Identify which cell holds the provided text, then report its [X, Y] central coordinate. 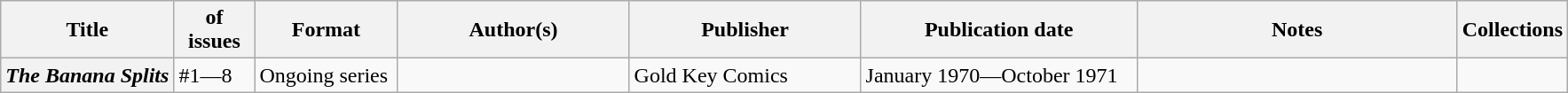
Publisher [745, 30]
Notes [1297, 30]
#1—8 [215, 75]
January 1970—October 1971 [999, 75]
Publication date [999, 30]
The Banana Splits [87, 75]
Collections [1512, 30]
Author(s) [513, 30]
of issues [215, 30]
Title [87, 30]
Format [327, 30]
Ongoing series [327, 75]
Gold Key Comics [745, 75]
